Detect which cell encompasses the target text, then output its [x, y] center coordinate. 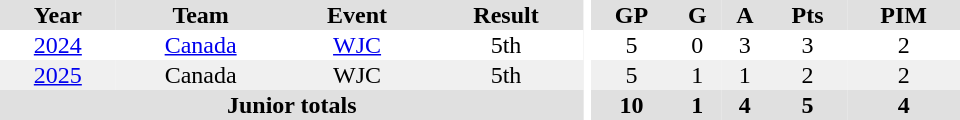
2024 [58, 45]
PIM [904, 15]
10 [631, 105]
G [698, 15]
Event [358, 15]
Team [201, 15]
Year [58, 15]
Result [506, 15]
2025 [58, 75]
0 [698, 45]
Junior totals [292, 105]
A [745, 15]
Pts [808, 15]
GP [631, 15]
